Identify which cell holds the provided text, then report its (x, y) central coordinate. 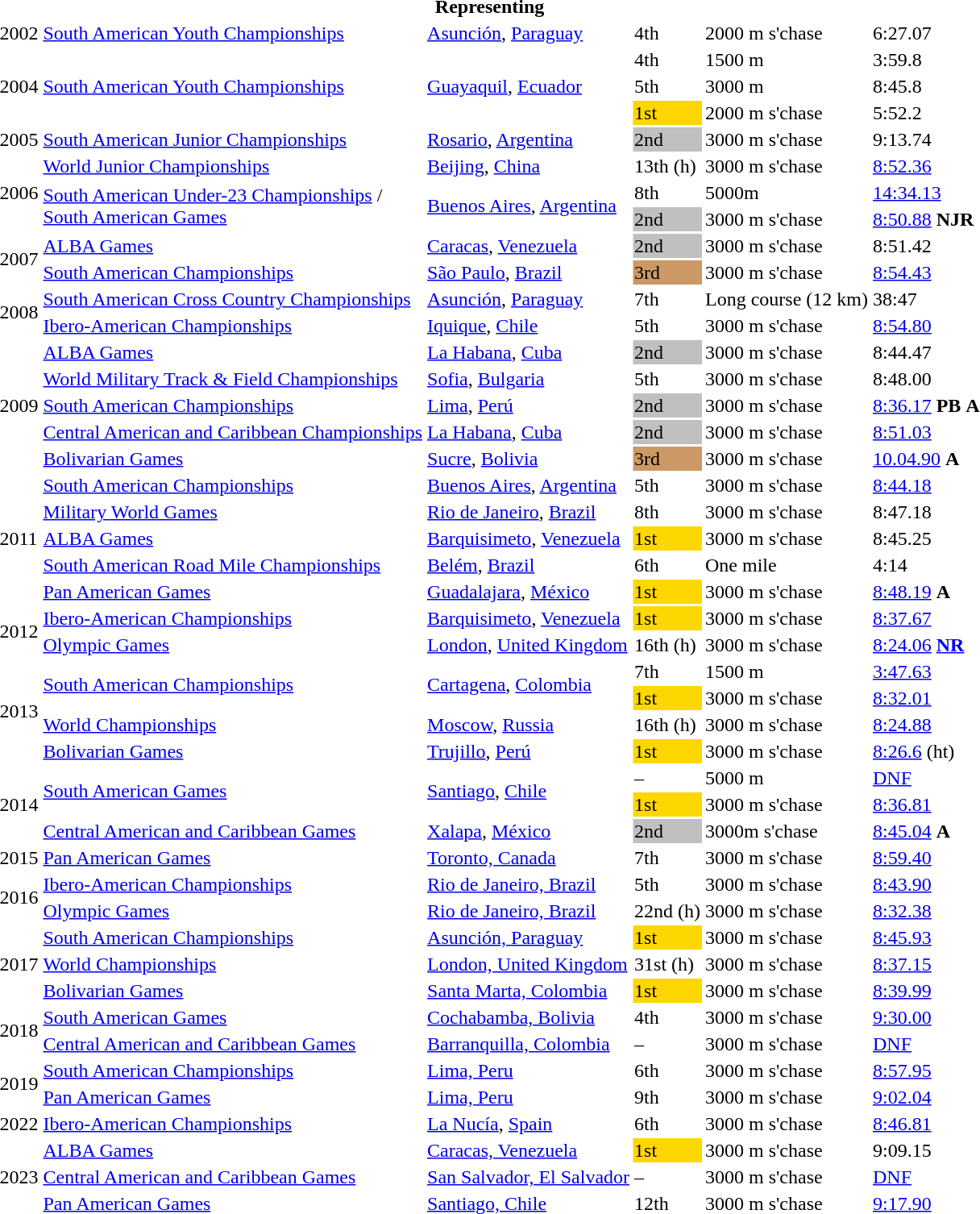
Beijing, China (529, 166)
13th (h) (667, 166)
One mile (787, 565)
South American Cross Country Championships (233, 299)
Guayaquil, Ecuador (529, 86)
Military World Games (233, 512)
Long course (12 km) (787, 299)
San Salvador, El Salvador (529, 1177)
World Military Track & Field Championships (233, 379)
World Junior Championships (233, 166)
3000m s'chase (787, 831)
Sofia, Bulgaria (529, 379)
3000 m (787, 86)
Lima, Perú (529, 405)
Barranquilla, Colombia (529, 1044)
South American Junior Championships (233, 139)
9th (667, 1097)
La Nucía, Spain (529, 1124)
Guadalajara, México (529, 592)
Xalapa, México (529, 831)
South American Road Mile Championships (233, 565)
Cochabamba, Bolivia (529, 1017)
Trujillo, Perú (529, 751)
Santiago, Chile (529, 792)
22nd (h) (667, 911)
5000m (787, 193)
Santa Marta, Colombia (529, 991)
Central American and Caribbean Championships (233, 432)
São Paulo, Brazil (529, 272)
5000 m (787, 778)
31st (h) (667, 964)
Cartagena, Colombia (529, 685)
Sucre, Bolivia (529, 459)
Iquique, Chile (529, 326)
Toronto, Canada (529, 858)
Moscow, Russia (529, 725)
Rosario, Argentina (529, 139)
Belém, Brazil (529, 565)
South American Under-23 Championships / South American Games (233, 206)
